Detect which cell encompasses the target text, then output its [x, y] center coordinate. 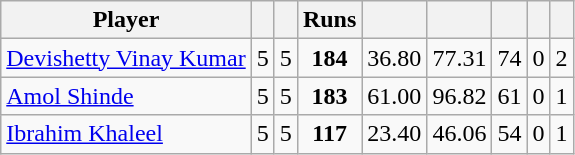
46.06 [460, 134]
2 [562, 58]
61.00 [394, 96]
36.80 [394, 58]
74 [510, 58]
Devishetty Vinay Kumar [126, 58]
Amol Shinde [126, 96]
Ibrahim Khaleel [126, 134]
Runs [329, 20]
77.31 [460, 58]
183 [329, 96]
117 [329, 134]
23.40 [394, 134]
54 [510, 134]
96.82 [460, 96]
Player [126, 20]
184 [329, 58]
61 [510, 96]
